From the cell containing the given text, extract its center point as (X, Y) coordinate. 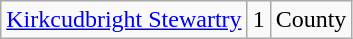
1 (258, 20)
County (311, 20)
Kirkcudbright Stewartry (124, 20)
